Detect which cell encompasses the target text, then output its [x, y] center coordinate. 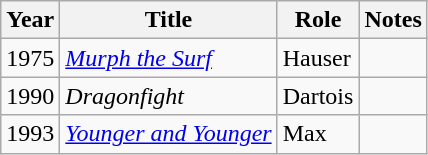
Role [318, 20]
Hauser [318, 58]
Title [168, 20]
1993 [30, 134]
Younger and Younger [168, 134]
Dartois [318, 96]
1975 [30, 58]
Dragonfight [168, 96]
Notes [393, 20]
Max [318, 134]
Murph the Surf [168, 58]
Year [30, 20]
1990 [30, 96]
